From the cell containing the given text, extract its center point as (x, y) coordinate. 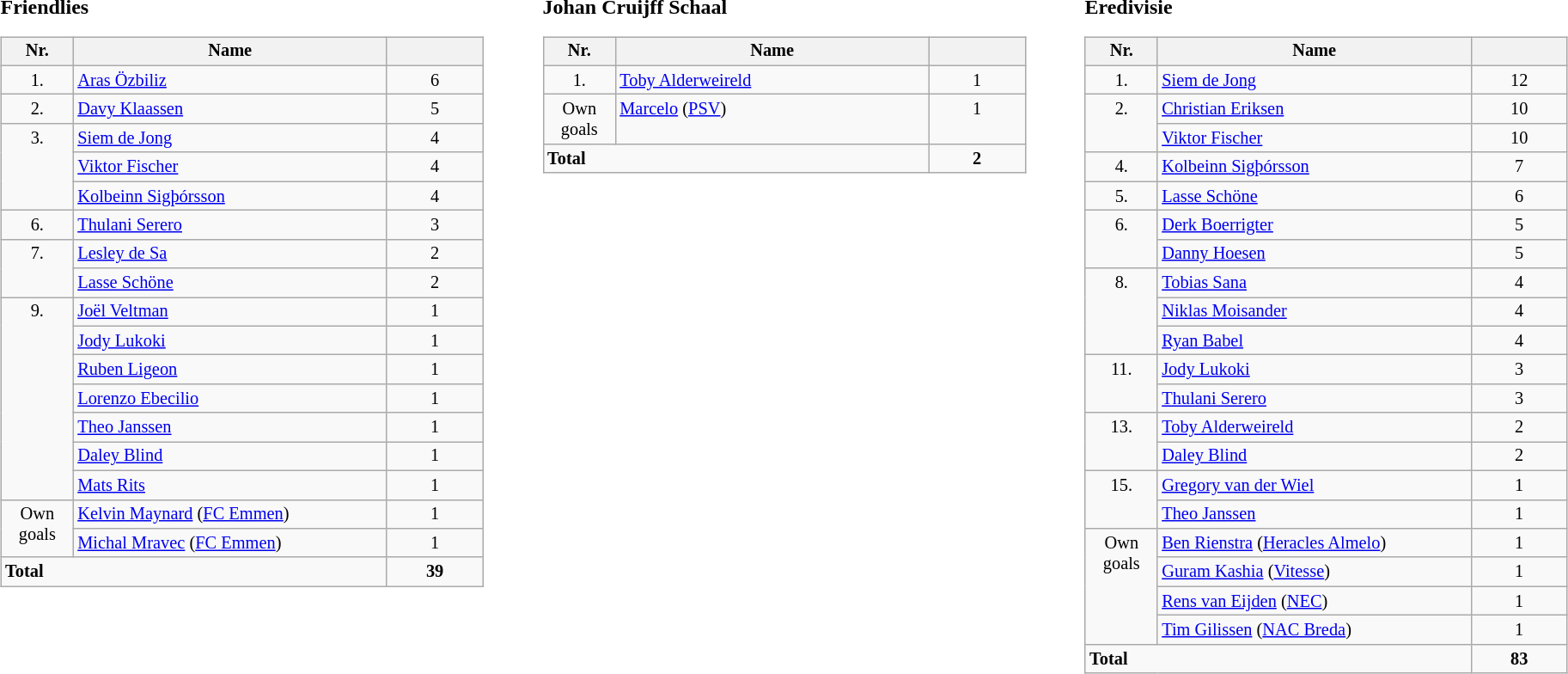
Niklas Moisander (1315, 312)
Mats Rits (230, 485)
Marcelo (PSV) (772, 119)
7. (37, 268)
11. (1121, 383)
Danny Hoesen (1315, 254)
Ben Rienstra (Heracles Almelo) (1315, 543)
3. (37, 167)
Davy Klaassen (230, 109)
Ryan Babel (1315, 340)
8. (1121, 311)
83 (1519, 659)
9. (37, 399)
Rens van Eijden (NEC) (1315, 601)
5. (1121, 196)
13. (1121, 442)
Lesley de Sa (230, 254)
Tim Gilissen (NAC Breda) (1315, 630)
39 (435, 572)
Christian Eriksen (1315, 109)
Guram Kashia (Vitesse) (1315, 572)
Ruben Ligeon (230, 370)
15. (1121, 499)
Kelvin Maynard (FC Emmen) (230, 514)
Tobias Sana (1315, 283)
12 (1519, 80)
Lorenzo Ebecilio (230, 399)
Joël Veltman (230, 312)
Derk Boerrigter (1315, 225)
Gregory van der Wiel (1315, 485)
Michal Mravec (FC Emmen) (230, 543)
7 (1519, 167)
Aras Özbiliz (230, 80)
4. (1121, 167)
